Pinpoint the cell where the given text exists, returning its [x, y] midpoint coordinate. 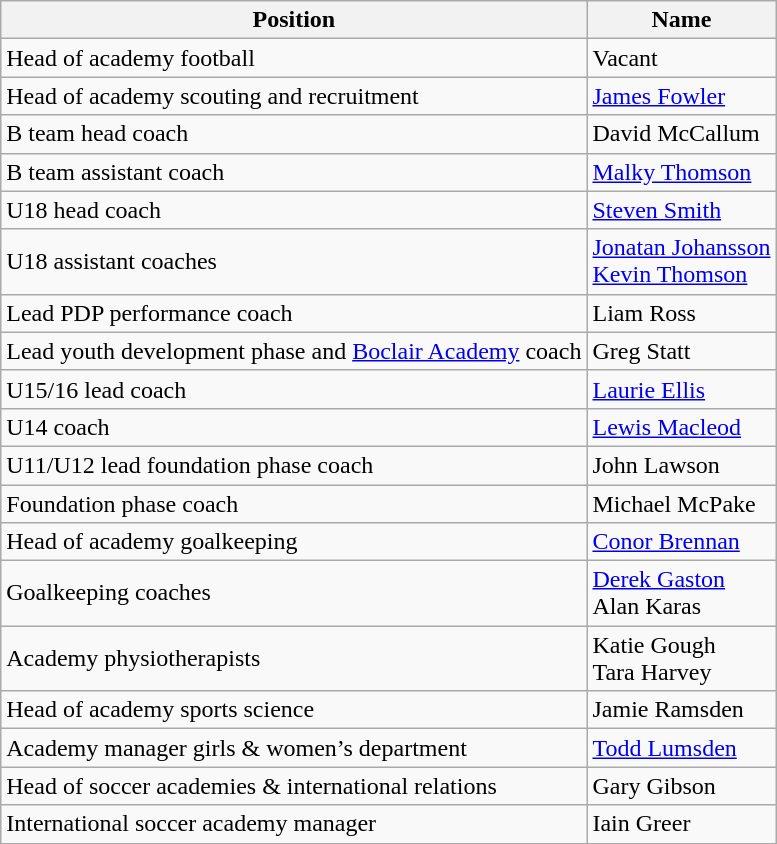
Head of academy sports science [294, 710]
Gary Gibson [682, 786]
Head of academy scouting and recruitment [294, 96]
Jonatan JohanssonKevin Thomson [682, 262]
Todd Lumsden [682, 748]
Head of academy football [294, 58]
International soccer academy manager [294, 824]
Academy physiotherapists [294, 658]
Vacant [682, 58]
Name [682, 20]
Foundation phase coach [294, 503]
Lead youth development phase and Boclair Academy coach [294, 351]
Head of soccer academies & international relations [294, 786]
Academy manager girls & women’s department [294, 748]
Jamie Ramsden [682, 710]
U11/U12 lead foundation phase coach [294, 465]
Head of academy goalkeeping [294, 542]
Lewis Macleod [682, 427]
Conor Brennan [682, 542]
Greg Statt [682, 351]
Lead PDP performance coach [294, 313]
B team assistant coach [294, 172]
Katie GoughTara Harvey [682, 658]
Malky Thomson [682, 172]
Laurie Ellis [682, 389]
Iain Greer [682, 824]
U18 assistant coaches [294, 262]
Steven Smith [682, 210]
Position [294, 20]
Derek GastonAlan Karas [682, 594]
John Lawson [682, 465]
Goalkeeping coaches [294, 594]
B team head coach [294, 134]
U15/16 lead coach [294, 389]
David McCallum [682, 134]
U18 head coach [294, 210]
Liam Ross [682, 313]
U14 coach [294, 427]
James Fowler [682, 96]
Michael McPake [682, 503]
